Find where the given text appears and provide that cell's center as [x, y] coordinate. 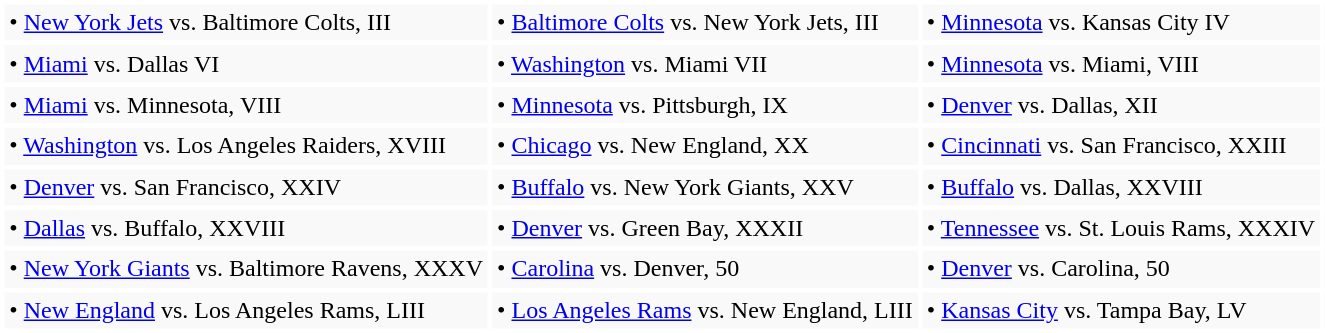
• Miami vs. Minnesota, VIII [246, 104]
• Buffalo vs. New York Giants, XXV [705, 186]
• Cincinnati vs. San Francisco, XXIII [1121, 146]
• Minnesota vs. Kansas City IV [1121, 22]
• Washington vs. Miami VII [705, 64]
• Minnesota vs. Pittsburgh, IX [705, 104]
• New York Giants vs. Baltimore Ravens, XXXV [246, 270]
• Minnesota vs. Miami, VIII [1121, 64]
• Buffalo vs. Dallas, XXVIII [1121, 186]
• Denver vs. San Francisco, XXIV [246, 186]
• Denver vs. Dallas, XII [1121, 104]
• Denver vs. Carolina, 50 [1121, 270]
• New York Jets vs. Baltimore Colts, III [246, 22]
• Carolina vs. Denver, 50 [705, 270]
• New England vs. Los Angeles Rams, LIII [246, 310]
• Dallas vs. Buffalo, XXVIII [246, 228]
• Baltimore Colts vs. New York Jets, III [705, 22]
• Kansas City vs. Tampa Bay, LV [1121, 310]
• Denver vs. Green Bay, XXXII [705, 228]
• Chicago vs. New England, XX [705, 146]
• Miami vs. Dallas VI [246, 64]
• Los Angeles Rams vs. New England, LIII [705, 310]
• Tennessee vs. St. Louis Rams, XXXIV [1121, 228]
• Washington vs. Los Angeles Raiders, XVIII [246, 146]
